Identify which cell holds the provided text, then report its (x, y) central coordinate. 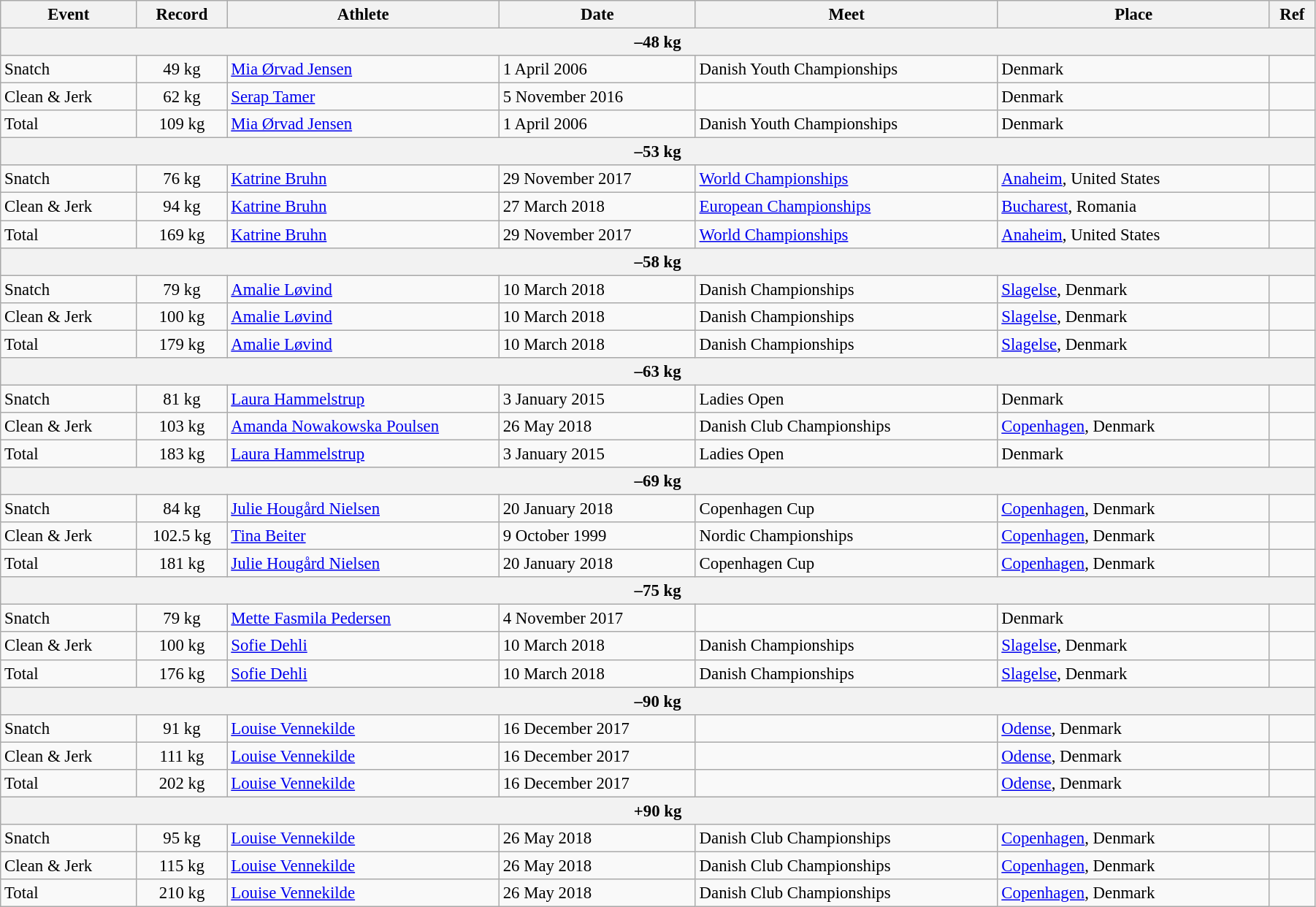
Mette Fasmila Pedersen (363, 619)
–75 kg (658, 591)
Serap Tamer (363, 97)
+90 kg (658, 811)
115 kg (182, 865)
–69 kg (658, 481)
49 kg (182, 69)
210 kg (182, 893)
European Championships (846, 207)
76 kg (182, 179)
–58 kg (658, 261)
4 November 2017 (597, 619)
91 kg (182, 728)
Date (597, 15)
95 kg (182, 838)
9 October 1999 (597, 536)
Event (69, 15)
Tina Beiter (363, 536)
62 kg (182, 97)
169 kg (182, 234)
Place (1133, 15)
111 kg (182, 756)
183 kg (182, 453)
27 March 2018 (597, 207)
–48 kg (658, 42)
94 kg (182, 207)
84 kg (182, 509)
–53 kg (658, 152)
Amanda Nowakowska Poulsen (363, 426)
102.5 kg (182, 536)
–90 kg (658, 701)
109 kg (182, 124)
Meet (846, 15)
Bucharest, Romania (1133, 207)
Nordic Championships (846, 536)
176 kg (182, 673)
103 kg (182, 426)
Ref (1292, 15)
179 kg (182, 344)
–63 kg (658, 372)
81 kg (182, 399)
Athlete (363, 15)
5 November 2016 (597, 97)
181 kg (182, 564)
Record (182, 15)
202 kg (182, 784)
